Determine the [X, Y] coordinate at the center of the cell enclosing the given text.  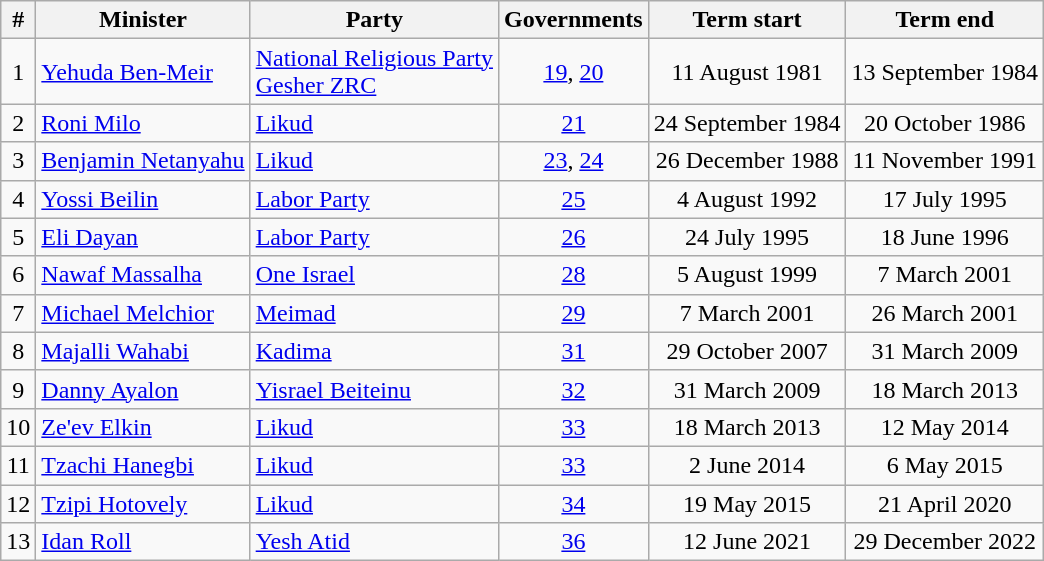
Term end [945, 20]
2 [18, 123]
32 [574, 389]
Meimad [374, 313]
# [18, 20]
12 May 2014 [945, 427]
Party [374, 20]
Danny Ayalon [143, 389]
1 [18, 72]
2 June 2014 [747, 465]
26 [574, 237]
23, 24 [574, 161]
28 [574, 275]
5 [18, 237]
12 [18, 503]
Benjamin Netanyahu [143, 161]
7 [18, 313]
29 December 2022 [945, 542]
29 October 2007 [747, 351]
11 August 1981 [747, 72]
19, 20 [574, 72]
Nawaf Massalha [143, 275]
Tzipi Hotovely [143, 503]
13 [18, 542]
21 April 2020 [945, 503]
8 [18, 351]
Term start [747, 20]
18 June 1996 [945, 237]
24 July 1995 [747, 237]
One Israel [374, 275]
11 [18, 465]
Minister [143, 20]
24 September 1984 [747, 123]
36 [574, 542]
Kadima [374, 351]
29 [574, 313]
4 August 1992 [747, 199]
Governments [574, 20]
20 October 1986 [945, 123]
26 March 2001 [945, 313]
26 December 1988 [747, 161]
3 [18, 161]
34 [574, 503]
10 [18, 427]
Eli Dayan [143, 237]
11 November 1991 [945, 161]
17 July 1995 [945, 199]
Roni Milo [143, 123]
Yossi Beilin [143, 199]
Ze'ev Elkin [143, 427]
5 August 1999 [747, 275]
Idan Roll [143, 542]
National Religious PartyGesher ZRC [374, 72]
Yehuda Ben-Meir [143, 72]
6 [18, 275]
Tzachi Hanegbi [143, 465]
6 May 2015 [945, 465]
Yisrael Beiteinu [374, 389]
21 [574, 123]
19 May 2015 [747, 503]
25 [574, 199]
31 [574, 351]
Yesh Atid [374, 542]
9 [18, 389]
Michael Melchior [143, 313]
4 [18, 199]
12 June 2021 [747, 542]
Majalli Wahabi [143, 351]
13 September 1984 [945, 72]
